Capture the cell that displays the provided text and extract its [x, y] central coordinate. 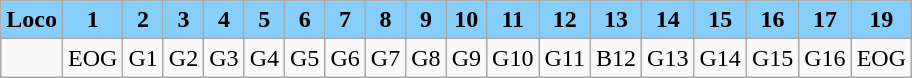
G5 [305, 58]
G16 [825, 58]
5 [264, 20]
G7 [385, 58]
G15 [772, 58]
G3 [224, 58]
G11 [565, 58]
B12 [616, 58]
7 [345, 20]
2 [143, 20]
G2 [183, 58]
G10 [513, 58]
11 [513, 20]
12 [565, 20]
G1 [143, 58]
G6 [345, 58]
9 [426, 20]
10 [466, 20]
16 [772, 20]
13 [616, 20]
G14 [720, 58]
3 [183, 20]
15 [720, 20]
14 [668, 20]
4 [224, 20]
6 [305, 20]
1 [92, 20]
19 [881, 20]
G4 [264, 58]
Loco [32, 20]
G13 [668, 58]
8 [385, 20]
G8 [426, 58]
G9 [466, 58]
17 [825, 20]
